Search for the cell housing the specified text and yield its [X, Y] center coordinate. 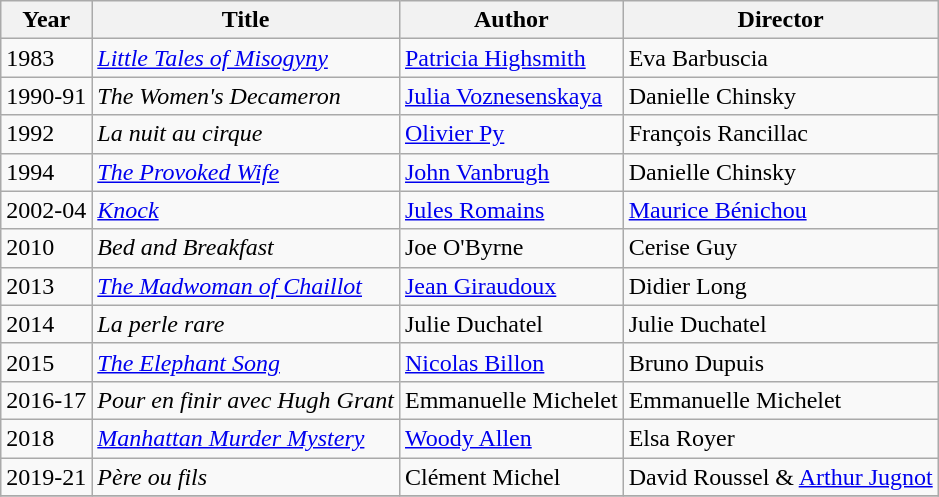
Elsa Royer [780, 438]
1992 [46, 134]
The Elephant Song [246, 362]
Jules Romains [511, 210]
Olivier Py [511, 134]
Clément Michel [511, 477]
2014 [46, 324]
Patricia Highsmith [511, 58]
2015 [46, 362]
Joe O'Byrne [511, 248]
Bruno Dupuis [780, 362]
Julia Voznesenskaya [511, 96]
John Vanbrugh [511, 172]
Maurice Bénichou [780, 210]
Jean Giraudoux [511, 286]
Nicolas Billon [511, 362]
2019-21 [46, 477]
1990-91 [46, 96]
Little Tales of Misogyny [246, 58]
Pour en finir avec Hugh Grant [246, 400]
2010 [46, 248]
The Women's Decameron [246, 96]
La nuit au cirque [246, 134]
Cerise Guy [780, 248]
The Provoked Wife [246, 172]
2018 [46, 438]
Didier Long [780, 286]
David Roussel & Arthur Jugnot [780, 477]
Bed and Breakfast [246, 248]
Title [246, 20]
2002-04 [46, 210]
2016-17 [46, 400]
The Madwoman of Chaillot [246, 286]
Author [511, 20]
2013 [46, 286]
1983 [46, 58]
Director [780, 20]
Eva Barbuscia [780, 58]
Woody Allen [511, 438]
Knock [246, 210]
François Rancillac [780, 134]
Manhattan Murder Mystery [246, 438]
Year [46, 20]
1994 [46, 172]
La perle rare [246, 324]
Père ou fils [246, 477]
